Pinpoint the cell where the given text exists, returning its [x, y] midpoint coordinate. 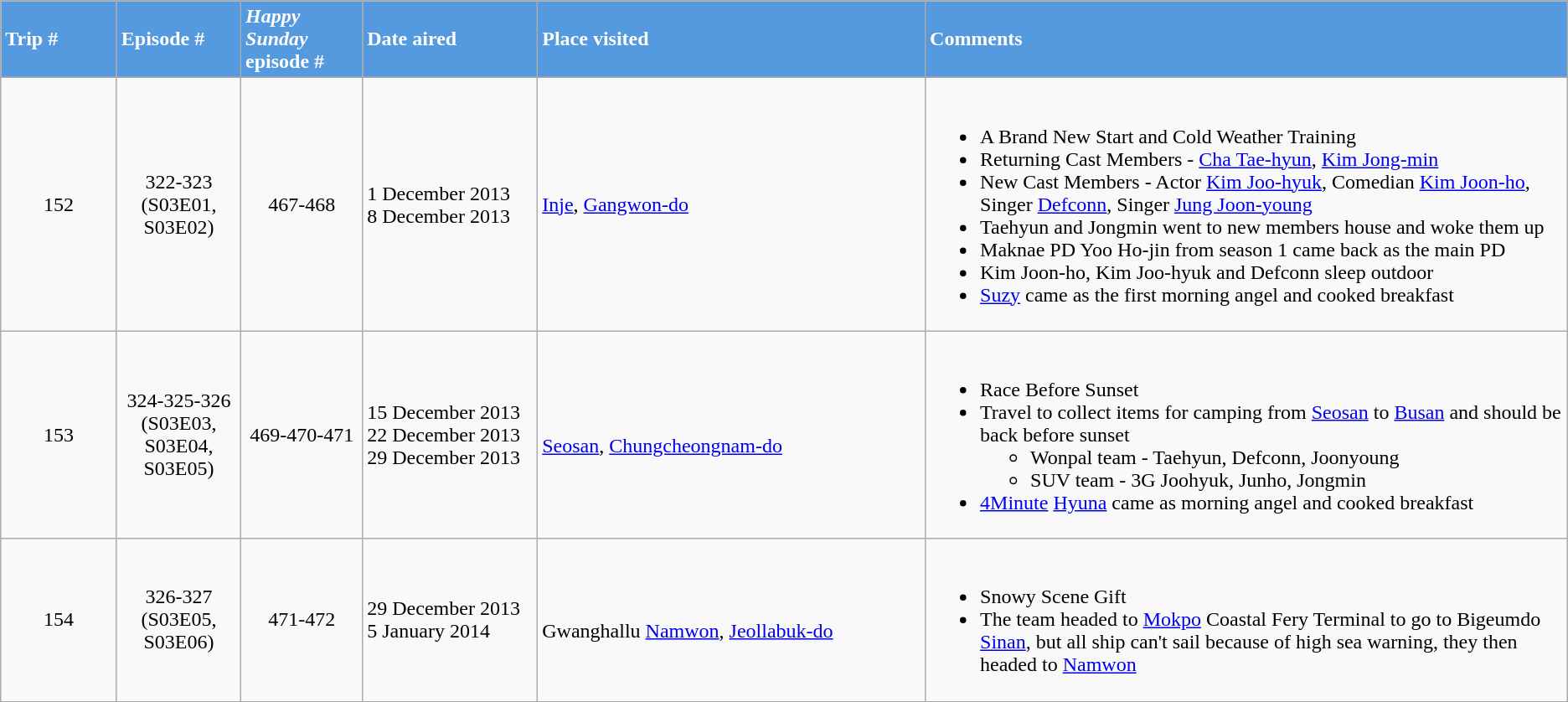
Episode # [178, 39]
153 [59, 435]
324-325-326(S03E03, S03E04, S03E05) [178, 435]
15 December 201322 December 201329 December 2013 [451, 435]
Gwanghallu Namwon, Jeollabuk-do [732, 620]
152 [59, 204]
469-470-471 [302, 435]
467-468 [302, 204]
Inje, Gangwon-do [732, 204]
Comments [1246, 39]
Place visited [732, 39]
Date aired [451, 39]
1 December 20138 December 2013 [451, 204]
154 [59, 620]
471-472 [302, 620]
Seosan, Chungcheongnam-do [732, 435]
326-327(S03E05, S03E06) [178, 620]
Trip # [59, 39]
322-323(S03E01, S03E02) [178, 204]
Happy Sunday episode # [302, 39]
29 December 20135 January 2014 [451, 620]
